Return [x, y] of the center of cell containing provided text 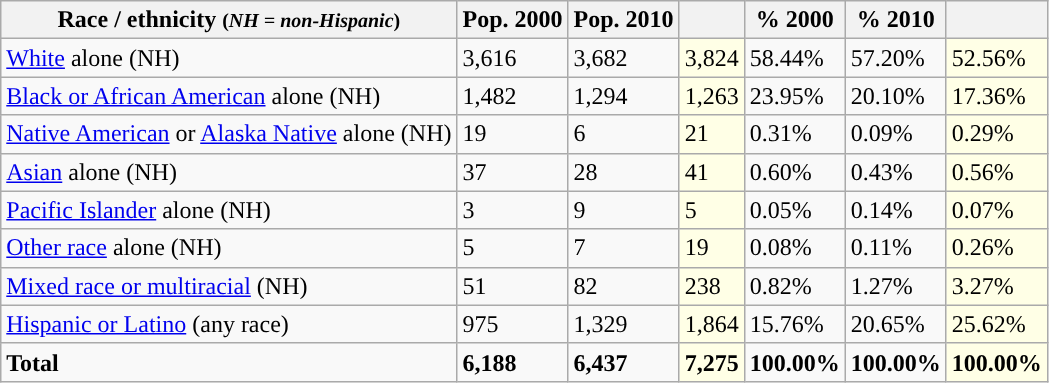
0.05% [794, 210]
0.11% [896, 248]
51 [512, 286]
25.62% [996, 324]
0.29% [996, 134]
Asian alone (NH) [229, 172]
6,188 [512, 362]
21 [712, 134]
0.60% [794, 172]
Pop. 2010 [624, 20]
White alone (NH) [229, 58]
0.31% [794, 134]
3.27% [996, 286]
Pop. 2000 [512, 20]
Black or African American alone (NH) [229, 96]
15.76% [794, 324]
17.36% [996, 96]
Mixed race or multiracial (NH) [229, 286]
7 [624, 248]
1,864 [712, 324]
0.09% [896, 134]
% 2010 [896, 20]
0.14% [896, 210]
238 [712, 286]
% 2000 [794, 20]
7,275 [712, 362]
41 [712, 172]
58.44% [794, 58]
20.10% [896, 96]
1,294 [624, 96]
9 [624, 210]
Hispanic or Latino (any race) [229, 324]
1.27% [896, 286]
Pacific Islander alone (NH) [229, 210]
975 [512, 324]
3 [512, 210]
1,482 [512, 96]
1,329 [624, 324]
52.56% [996, 58]
6,437 [624, 362]
0.82% [794, 286]
0.07% [996, 210]
1,263 [712, 96]
0.43% [896, 172]
3,682 [624, 58]
6 [624, 134]
Total [229, 362]
Race / ethnicity (NH = non-Hispanic) [229, 20]
28 [624, 172]
0.26% [996, 248]
82 [624, 286]
37 [512, 172]
Native American or Alaska Native alone (NH) [229, 134]
3,616 [512, 58]
Other race alone (NH) [229, 248]
0.08% [794, 248]
3,824 [712, 58]
0.56% [996, 172]
57.20% [896, 58]
20.65% [896, 324]
23.95% [794, 96]
